Capture the cell that displays the provided text and extract its (x, y) central coordinate. 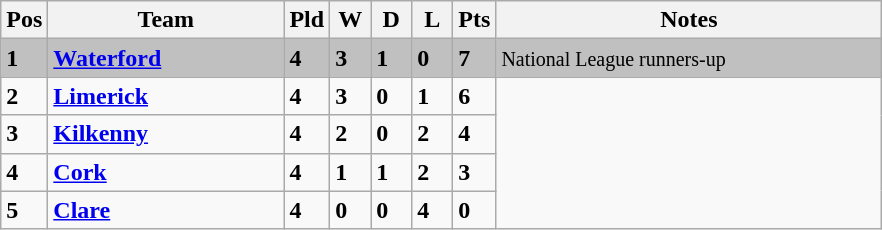
Cork (166, 172)
7 (474, 58)
D (392, 20)
Notes (689, 20)
Kilkenny (166, 134)
6 (474, 96)
Clare (166, 210)
Waterford (166, 58)
Team (166, 20)
L (432, 20)
Pts (474, 20)
5 (24, 210)
Limerick (166, 96)
Pos (24, 20)
National League runners-up (689, 58)
W (350, 20)
Pld (307, 20)
